Find where the given text appears and provide that cell's center as [X, Y] coordinate. 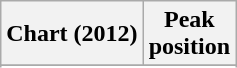
Chart (2012) [72, 34]
Peakposition [189, 34]
